Capture the cell that displays the provided text and extract its [x, y] central coordinate. 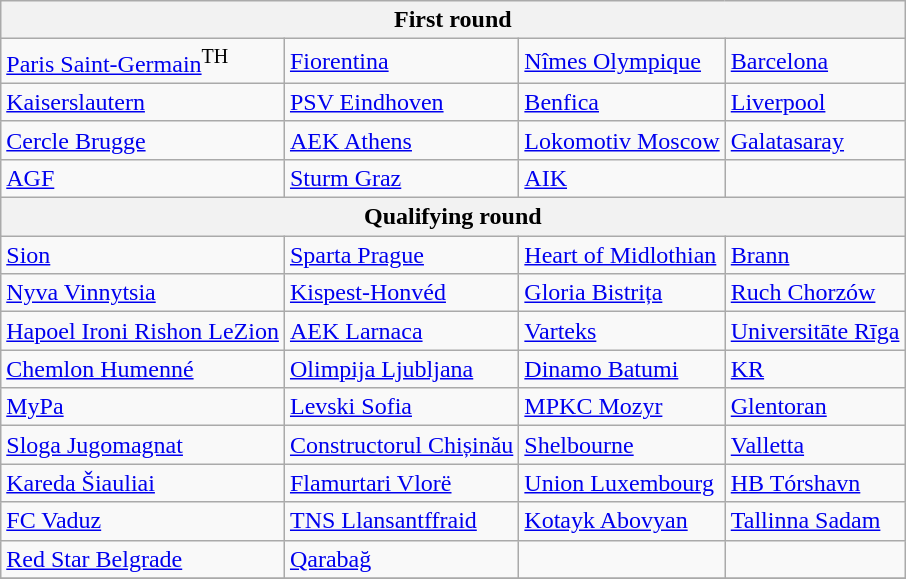
Benfica [622, 102]
AEK Larnaca [401, 331]
Sloga Jugomagnat [143, 445]
Chemlon Humenné [143, 369]
Brann [815, 255]
Qarabağ [401, 559]
Heart of Midlothian [622, 255]
Sturm Graz [401, 178]
MPKC Mozyr [622, 407]
KR [815, 369]
Fiorentina [401, 62]
Union Luxembourg [622, 483]
Dinamo Batumi [622, 369]
Cercle Brugge [143, 140]
AIK [622, 178]
AEK Athens [401, 140]
Glentoran [815, 407]
Levski Sofia [401, 407]
Liverpool [815, 102]
Kispest-Honvéd [401, 293]
Hapoel Ironi Rishon LeZion [143, 331]
Red Star Belgrade [143, 559]
Kareda Šiauliai [143, 483]
Sparta Prague [401, 255]
Lokomotiv Moscow [622, 140]
TNS Llansantffraid [401, 521]
Universitāte Rīga [815, 331]
Gloria Bistrița [622, 293]
Nîmes Olympique [622, 62]
Constructorul Chișinău [401, 445]
Nyva Vinnytsia [143, 293]
Flamurtari Vlorë [401, 483]
Olimpija Ljubljana [401, 369]
Shelbourne [622, 445]
Barcelona [815, 62]
FC Vaduz [143, 521]
Ruch Chorzów [815, 293]
First round [453, 20]
Kaiserslautern [143, 102]
Tallinna Sadam [815, 521]
Galatasaray [815, 140]
AGF [143, 178]
Sion [143, 255]
Varteks [622, 331]
Kotayk Abovyan [622, 521]
Paris Saint-GermainTH [143, 62]
Valletta [815, 445]
Qualifying round [453, 217]
PSV Eindhoven [401, 102]
MyPa [143, 407]
HB Tórshavn [815, 483]
